Scan for the cell matching the given text and deliver its [x, y] coordinate at center. 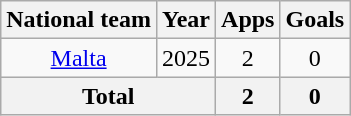
National team [79, 20]
Total [108, 96]
Goals [315, 20]
Year [186, 20]
Malta [79, 58]
2025 [186, 58]
Apps [248, 20]
